Return the [X, Y] coordinate for the center point of the cell that contains the specified text.  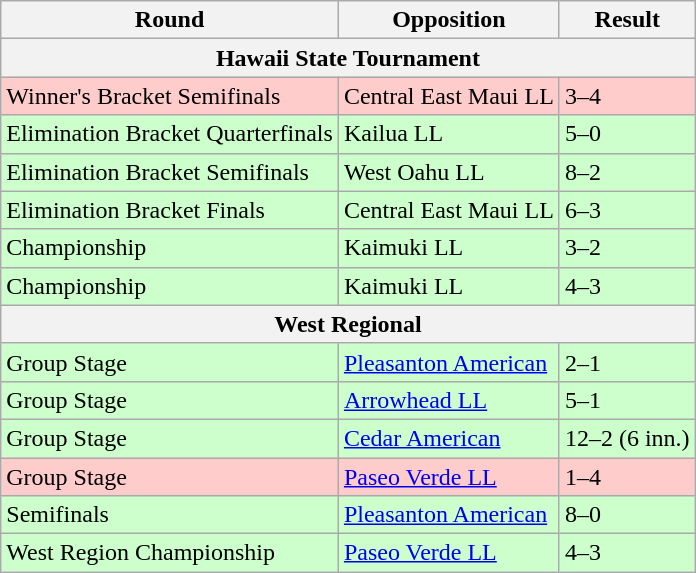
1–4 [627, 477]
West Region Championship [170, 553]
Cedar American [448, 438]
12–2 (6 inn.) [627, 438]
Elimination Bracket Finals [170, 210]
Opposition [448, 20]
8–2 [627, 172]
Round [170, 20]
West Oahu LL [448, 172]
3–2 [627, 248]
Elimination Bracket Quarterfinals [170, 134]
Winner's Bracket Semifinals [170, 96]
2–1 [627, 362]
Result [627, 20]
8–0 [627, 515]
Arrowhead LL [448, 400]
West Regional [348, 324]
Kailua LL [448, 134]
3–4 [627, 96]
6–3 [627, 210]
5–0 [627, 134]
Hawaii State Tournament [348, 58]
Semifinals [170, 515]
5–1 [627, 400]
Elimination Bracket Semifinals [170, 172]
